Return the [X, Y] coordinate for the center point of the cell that contains the specified text.  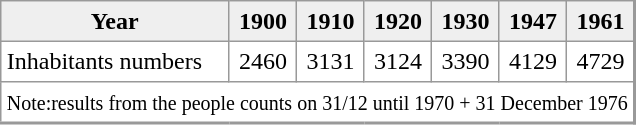
4129 [533, 61]
3131 [331, 61]
1900 [263, 21]
Year [114, 21]
Note:results from the people counts on 31/12 until 1970 + 31 December 1976 [318, 102]
1920 [398, 21]
Inhabitants numbers [114, 61]
4729 [601, 61]
1947 [533, 21]
3124 [398, 61]
1910 [331, 21]
1961 [601, 21]
3390 [466, 61]
2460 [263, 61]
1930 [466, 21]
